Extract the [X, Y] coordinate from the center of the cell holding the provided text.  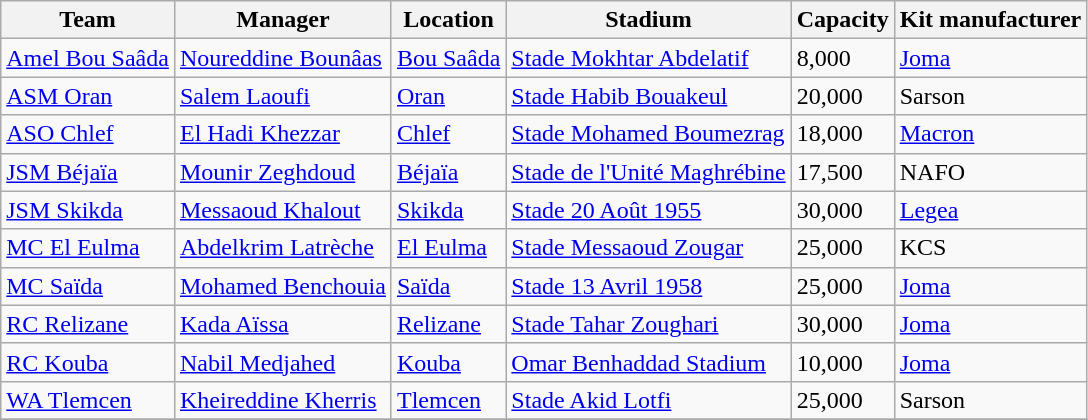
10,000 [842, 362]
20,000 [842, 96]
Stade Mohamed Boumezrag [648, 134]
Chlef [448, 134]
Abdelkrim Latrèche [282, 248]
Stade Messaoud Zougar [648, 248]
Stade de l'Unité Maghrébine [648, 172]
Saïda [448, 286]
Kheireddine Kherris [282, 400]
Manager [282, 20]
JSM Béjaïa [88, 172]
MC El Eulma [88, 248]
Team [88, 20]
KCS [990, 248]
Nabil Medjahed [282, 362]
El Eulma [448, 248]
JSM Skikda [88, 210]
ASM Oran [88, 96]
18,000 [842, 134]
Capacity [842, 20]
Skikda [448, 210]
Relizane [448, 324]
Mohamed Benchouia [282, 286]
Macron [990, 134]
Legea [990, 210]
Stade 20 Août 1955 [648, 210]
Location [448, 20]
RC Kouba [88, 362]
MC Saïda [88, 286]
17,500 [842, 172]
Mounir Zeghdoud [282, 172]
Kit manufacturer [990, 20]
8,000 [842, 58]
Stade Habib Bouakeul [648, 96]
Oran [448, 96]
Béjaïa [448, 172]
Amel Bou Saâda [88, 58]
Noureddine Bounâas [282, 58]
Stade Tahar Zoughari [648, 324]
Salem Laoufi [282, 96]
El Hadi Khezzar [282, 134]
Messaoud Khalout [282, 210]
Kada Aïssa [282, 324]
Bou Saâda [448, 58]
Stade 13 Avril 1958 [648, 286]
Kouba [448, 362]
Omar Benhaddad Stadium [648, 362]
Stadium [648, 20]
Tlemcen [448, 400]
Stade Akid Lotfi [648, 400]
RC Relizane [88, 324]
Stade Mokhtar Abdelatif [648, 58]
NAFO [990, 172]
WA Tlemcen [88, 400]
ASO Chlef [88, 134]
